Determine the (X, Y) coordinate at the center of the cell enclosing the given text.  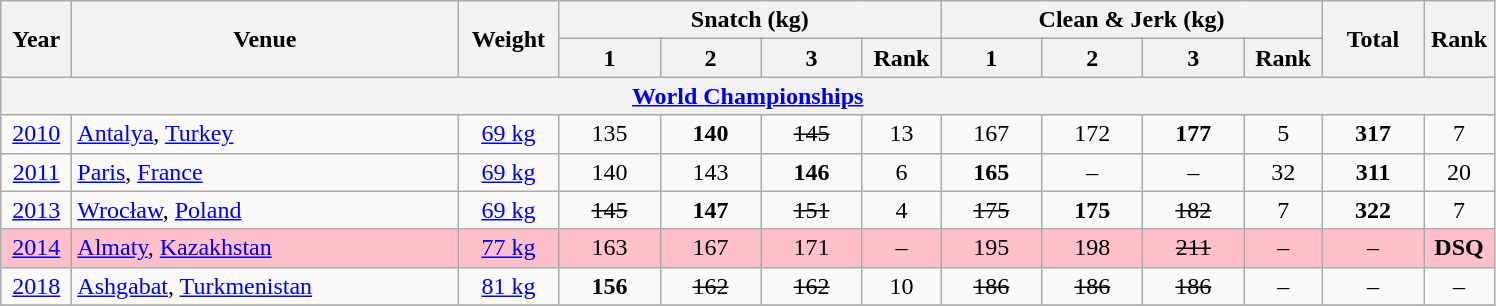
311 (1372, 172)
Weight (508, 39)
Ashgabat, Turkmenistan (265, 286)
322 (1372, 210)
211 (1194, 248)
81 kg (508, 286)
32 (1284, 172)
146 (812, 172)
147 (710, 210)
182 (1194, 210)
Antalya, Turkey (265, 134)
198 (1092, 248)
Venue (265, 39)
2011 (36, 172)
4 (902, 210)
20 (1460, 172)
2010 (36, 134)
317 (1372, 134)
Almaty, Kazakhstan (265, 248)
2013 (36, 210)
195 (992, 248)
143 (710, 172)
2018 (36, 286)
Paris, France (265, 172)
Snatch (kg) (750, 20)
177 (1194, 134)
151 (812, 210)
171 (812, 248)
135 (610, 134)
2014 (36, 248)
77 kg (508, 248)
13 (902, 134)
Total (1372, 39)
10 (902, 286)
165 (992, 172)
Year (36, 39)
Clean & Jerk (kg) (1132, 20)
DSQ (1460, 248)
5 (1284, 134)
156 (610, 286)
World Championships (748, 96)
163 (610, 248)
Wrocław, Poland (265, 210)
172 (1092, 134)
6 (902, 172)
